Detect which cell encompasses the target text, then output its (x, y) center coordinate. 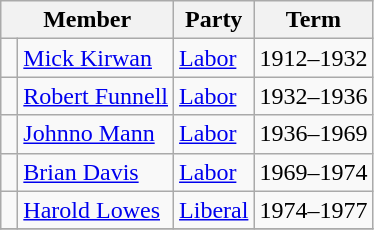
Member (88, 20)
1969–1974 (314, 172)
Robert Funnell (96, 96)
Brian Davis (96, 172)
Mick Kirwan (96, 58)
Party (214, 20)
1932–1936 (314, 96)
1936–1969 (314, 134)
Liberal (214, 210)
1974–1977 (314, 210)
1912–1932 (314, 58)
Johnno Mann (96, 134)
Term (314, 20)
Harold Lowes (96, 210)
